Locate the cell with the specified text and output its [X, Y] center coordinate. 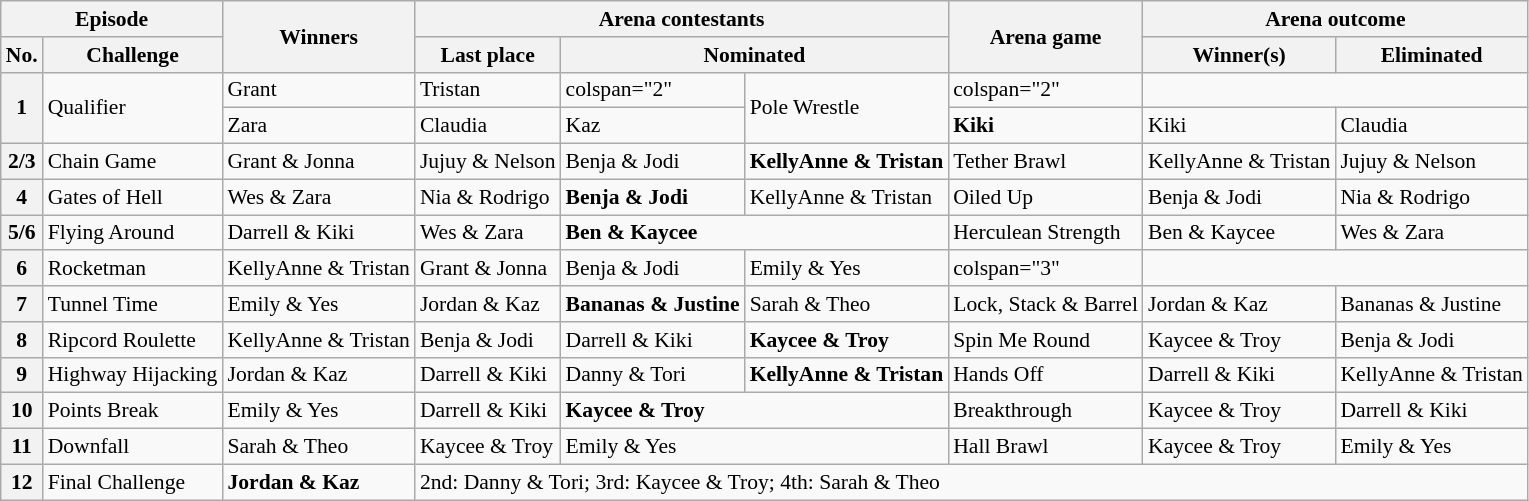
Points Break [133, 411]
Kaz [653, 126]
Gates of Hell [133, 197]
5/6 [22, 233]
Tether Brawl [1046, 162]
Zara [318, 126]
Hall Brawl [1046, 447]
Challenge [133, 55]
8 [22, 340]
Highway Hijacking [133, 375]
Spin Me Round [1046, 340]
Grant [318, 90]
Last place [488, 55]
Hands Off [1046, 375]
12 [22, 482]
Chain Game [133, 162]
Lock, Stack & Barrel [1046, 304]
No. [22, 55]
Arena outcome [1336, 19]
2/3 [22, 162]
Final Challenge [133, 482]
10 [22, 411]
Eliminated [1431, 55]
Ripcord Roulette [133, 340]
2nd: Danny & Tori; 3rd: Kaycee & Troy; 4th: Sarah & Theo [972, 482]
Tristan [488, 90]
Herculean Strength [1046, 233]
Tunnel Time [133, 304]
Winners [318, 36]
Winner(s) [1239, 55]
Downfall [133, 447]
Oiled Up [1046, 197]
Arena contestants [682, 19]
9 [22, 375]
Flying Around [133, 233]
Nominated [755, 55]
4 [22, 197]
1 [22, 108]
Pole Wrestle [847, 108]
11 [22, 447]
Danny & Tori [653, 375]
colspan="3" [1046, 269]
6 [22, 269]
Qualifier [133, 108]
Episode [112, 19]
Rocketman [133, 269]
Breakthrough [1046, 411]
7 [22, 304]
Arena game [1046, 36]
